Provide the (x, y) coordinate of the cell's center where the given text is located.  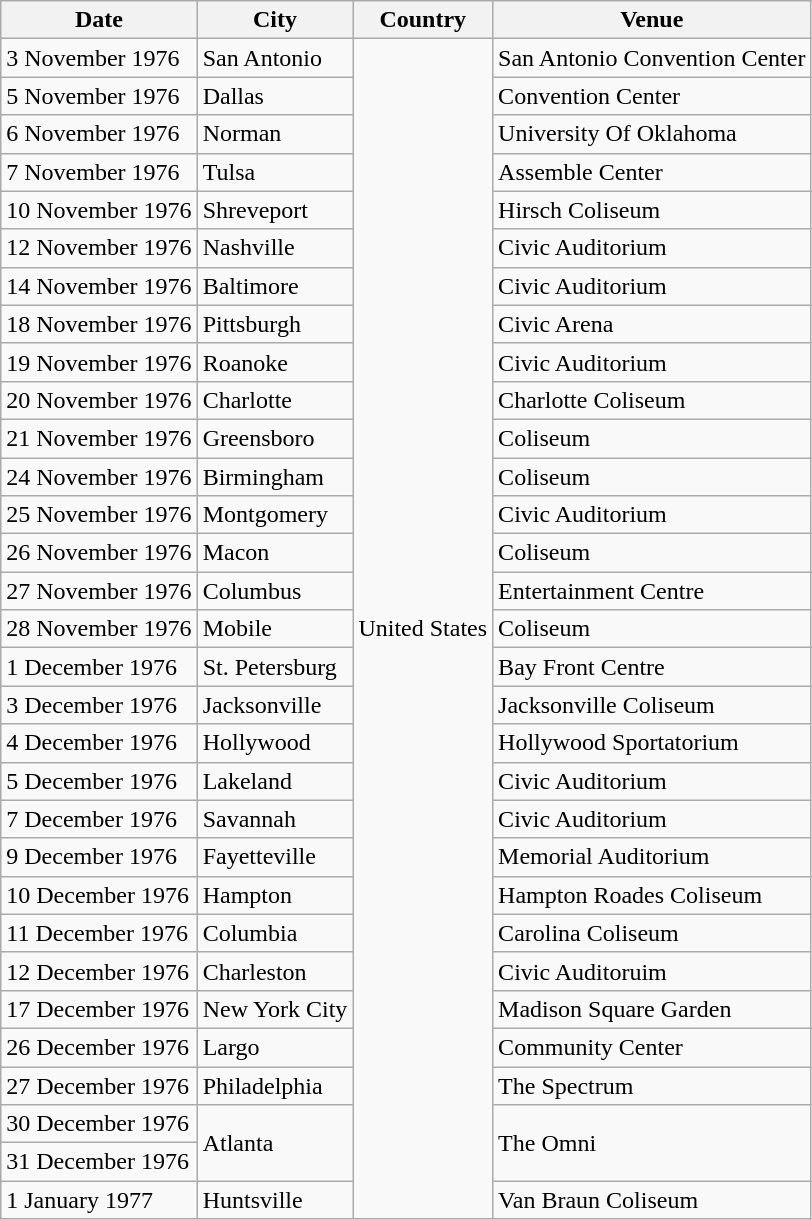
31 December 1976 (99, 1162)
26 December 1976 (99, 1047)
Venue (652, 20)
University Of Oklahoma (652, 134)
Columbia (275, 933)
Madison Square Garden (652, 1009)
Memorial Auditorium (652, 857)
7 December 1976 (99, 819)
14 November 1976 (99, 286)
Assemble Center (652, 172)
San Antonio (275, 58)
4 December 1976 (99, 743)
1 December 1976 (99, 667)
Roanoke (275, 362)
27 December 1976 (99, 1085)
24 November 1976 (99, 477)
St. Petersburg (275, 667)
City (275, 20)
Date (99, 20)
7 November 1976 (99, 172)
Civic Auditoruim (652, 971)
Birmingham (275, 477)
9 December 1976 (99, 857)
Hampton (275, 895)
Fayetteville (275, 857)
Greensboro (275, 438)
26 November 1976 (99, 553)
Philadelphia (275, 1085)
6 November 1976 (99, 134)
Huntsville (275, 1200)
Columbus (275, 591)
30 December 1976 (99, 1124)
Hampton Roades Coliseum (652, 895)
17 December 1976 (99, 1009)
Bay Front Centre (652, 667)
Entertainment Centre (652, 591)
5 December 1976 (99, 781)
20 November 1976 (99, 400)
Van Braun Coliseum (652, 1200)
Shreveport (275, 210)
10 November 1976 (99, 210)
3 December 1976 (99, 705)
Dallas (275, 96)
Hirsch Coliseum (652, 210)
28 November 1976 (99, 629)
United States (423, 629)
25 November 1976 (99, 515)
Pittsburgh (275, 324)
Jacksonville (275, 705)
Civic Arena (652, 324)
Norman (275, 134)
3 November 1976 (99, 58)
Charlotte Coliseum (652, 400)
Charleston (275, 971)
The Omni (652, 1143)
Atlanta (275, 1143)
Mobile (275, 629)
Hollywood Sportatorium (652, 743)
21 November 1976 (99, 438)
11 December 1976 (99, 933)
18 November 1976 (99, 324)
Baltimore (275, 286)
Largo (275, 1047)
Lakeland (275, 781)
Savannah (275, 819)
The Spectrum (652, 1085)
12 November 1976 (99, 248)
San Antonio Convention Center (652, 58)
New York City (275, 1009)
19 November 1976 (99, 362)
Convention Center (652, 96)
Tulsa (275, 172)
Montgomery (275, 515)
Community Center (652, 1047)
12 December 1976 (99, 971)
Jacksonville Coliseum (652, 705)
1 January 1977 (99, 1200)
Macon (275, 553)
5 November 1976 (99, 96)
Hollywood (275, 743)
Charlotte (275, 400)
Carolina Coliseum (652, 933)
10 December 1976 (99, 895)
27 November 1976 (99, 591)
Country (423, 20)
Nashville (275, 248)
